Search for the cell housing the specified text and yield its (x, y) center coordinate. 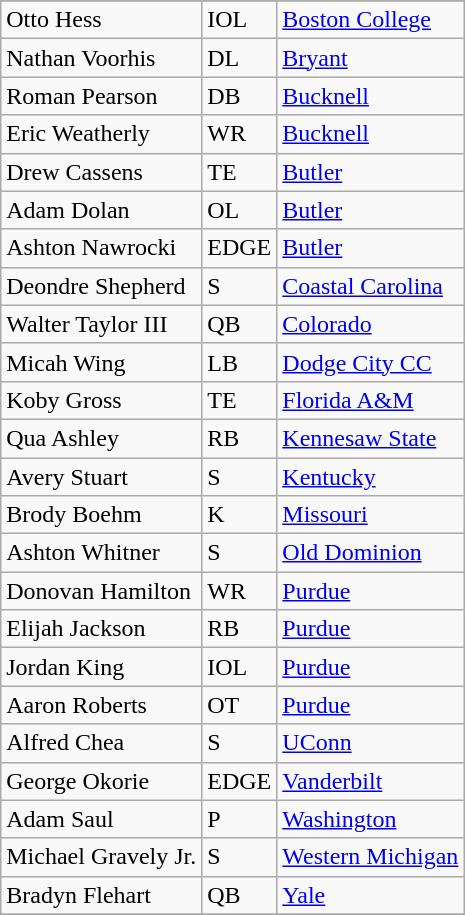
Avery Stuart (102, 477)
UConn (370, 743)
Drew Cassens (102, 172)
Washington (370, 819)
Brody Boehm (102, 515)
Alfred Chea (102, 743)
George Okorie (102, 781)
Jordan King (102, 667)
Koby Gross (102, 400)
Colorado (370, 324)
Nathan Voorhis (102, 58)
Elijah Jackson (102, 629)
Bryant (370, 58)
OT (240, 705)
Walter Taylor III (102, 324)
Otto Hess (102, 20)
Michael Gravely Jr. (102, 857)
DL (240, 58)
Eric Weatherly (102, 134)
Roman Pearson (102, 96)
Missouri (370, 515)
Kennesaw State (370, 438)
OL (240, 210)
Adam Dolan (102, 210)
Old Dominion (370, 553)
K (240, 515)
LB (240, 362)
Vanderbilt (370, 781)
DB (240, 96)
Yale (370, 895)
Boston College (370, 20)
Kentucky (370, 477)
Adam Saul (102, 819)
Micah Wing (102, 362)
Donovan Hamilton (102, 591)
Qua Ashley (102, 438)
Deondre Shepherd (102, 286)
Florida A&M (370, 400)
Ashton Nawrocki (102, 248)
Western Michigan (370, 857)
Aaron Roberts (102, 705)
Dodge City CC (370, 362)
P (240, 819)
Bradyn Flehart (102, 895)
Coastal Carolina (370, 286)
Ashton Whitner (102, 553)
